Output the (X, Y) coordinate of the center of the cell containing the given text.  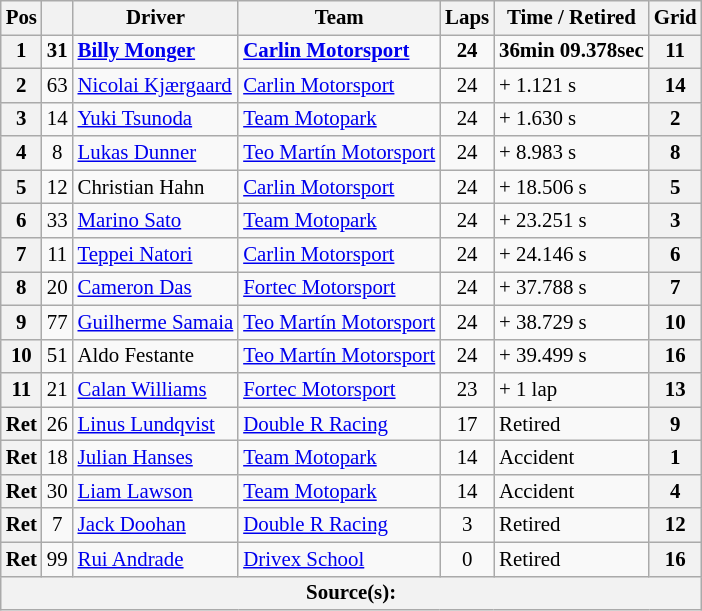
Lukas Dunner (156, 153)
Source(s): (352, 593)
23 (467, 390)
Yuki Tsunoda (156, 119)
+ 18.506 s (572, 187)
Laps (467, 18)
Guilherme Samaia (156, 322)
Cameron Das (156, 288)
Billy Monger (156, 51)
26 (58, 424)
+ 1.630 s (572, 119)
+ 39.499 s (572, 356)
21 (58, 390)
Drivex School (339, 559)
0 (467, 559)
+ 8.983 s (572, 153)
Marino Sato (156, 221)
+ 23.251 s (572, 221)
51 (58, 356)
Teppei Natori (156, 255)
+ 24.146 s (572, 255)
Julian Hanses (156, 458)
31 (58, 51)
33 (58, 221)
Linus Lundqvist (156, 424)
77 (58, 322)
36min 09.378sec (572, 51)
Nicolai Kjærgaard (156, 85)
63 (58, 85)
+ 37.788 s (572, 288)
20 (58, 288)
Calan Williams (156, 390)
Aldo Festante (156, 356)
Rui Andrade (156, 559)
Christian Hahn (156, 187)
Grid (676, 18)
Liam Lawson (156, 491)
Jack Doohan (156, 525)
Pos (22, 18)
Time / Retired (572, 18)
30 (58, 491)
+ 1.121 s (572, 85)
Team (339, 18)
18 (58, 458)
17 (467, 424)
+ 38.729 s (572, 322)
99 (58, 559)
13 (676, 390)
+ 1 lap (572, 390)
Driver (156, 18)
